Detect which cell encompasses the target text, then output its (X, Y) center coordinate. 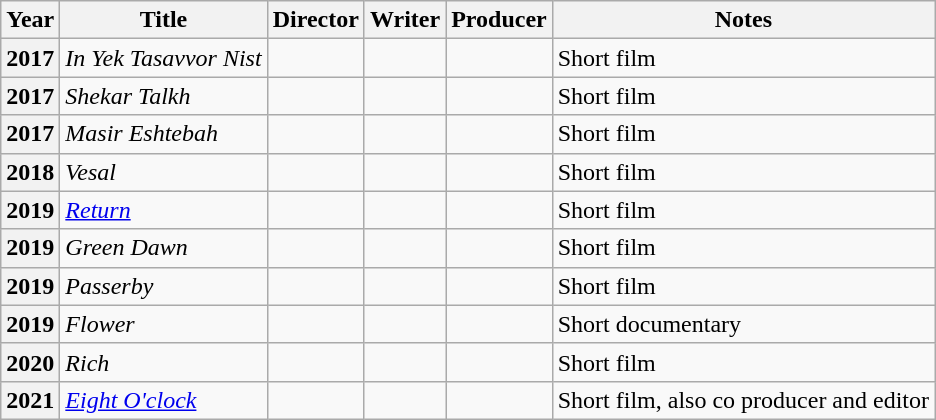
Shekar Talkh (164, 96)
Green Dawn (164, 248)
Director (316, 20)
Title (164, 20)
Masir Eshtebah (164, 134)
Rich (164, 362)
Vesal (164, 172)
Eight O'clock (164, 400)
Writer (404, 20)
2018 (30, 172)
Short documentary (743, 324)
Short film, also co producer and editor (743, 400)
2021 (30, 400)
In Yek Tasavvor Nist (164, 58)
Year (30, 20)
Notes (743, 20)
Passerby (164, 286)
Flower (164, 324)
2020 (30, 362)
Producer (500, 20)
Return (164, 210)
